For the text-containing cell, return its midpoint in (x, y) coordinate format. 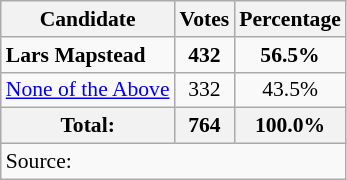
Percentage (290, 19)
432 (205, 55)
None of the Above (88, 90)
43.5% (290, 90)
100.0% (290, 126)
56.5% (290, 55)
Votes (205, 19)
764 (205, 126)
Total: (88, 126)
Source: (174, 162)
Candidate (88, 19)
Lars Mapstead (88, 55)
332 (205, 90)
